Identify which cell holds the provided text, then report its (X, Y) central coordinate. 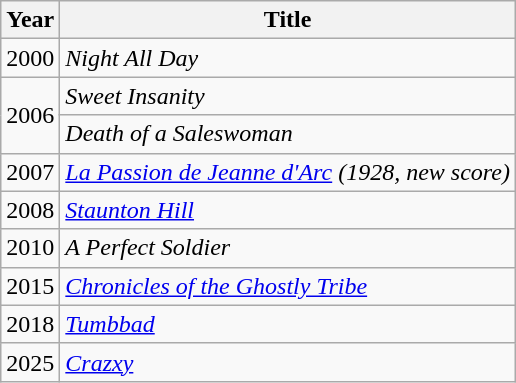
Death of a Saleswoman (288, 134)
Tumbbad (288, 324)
Staunton Hill (288, 210)
Sweet Insanity (288, 96)
La Passion de Jeanne d'Arc (1928, new score) (288, 172)
A Perfect Soldier (288, 248)
2025 (30, 362)
2018 (30, 324)
Title (288, 20)
2015 (30, 286)
Crazxy (288, 362)
2010 (30, 248)
2006 (30, 115)
2007 (30, 172)
2000 (30, 58)
Chronicles of the Ghostly Tribe (288, 286)
Year (30, 20)
Night All Day (288, 58)
2008 (30, 210)
